Find where the given text appears and provide that cell's center as [X, Y] coordinate. 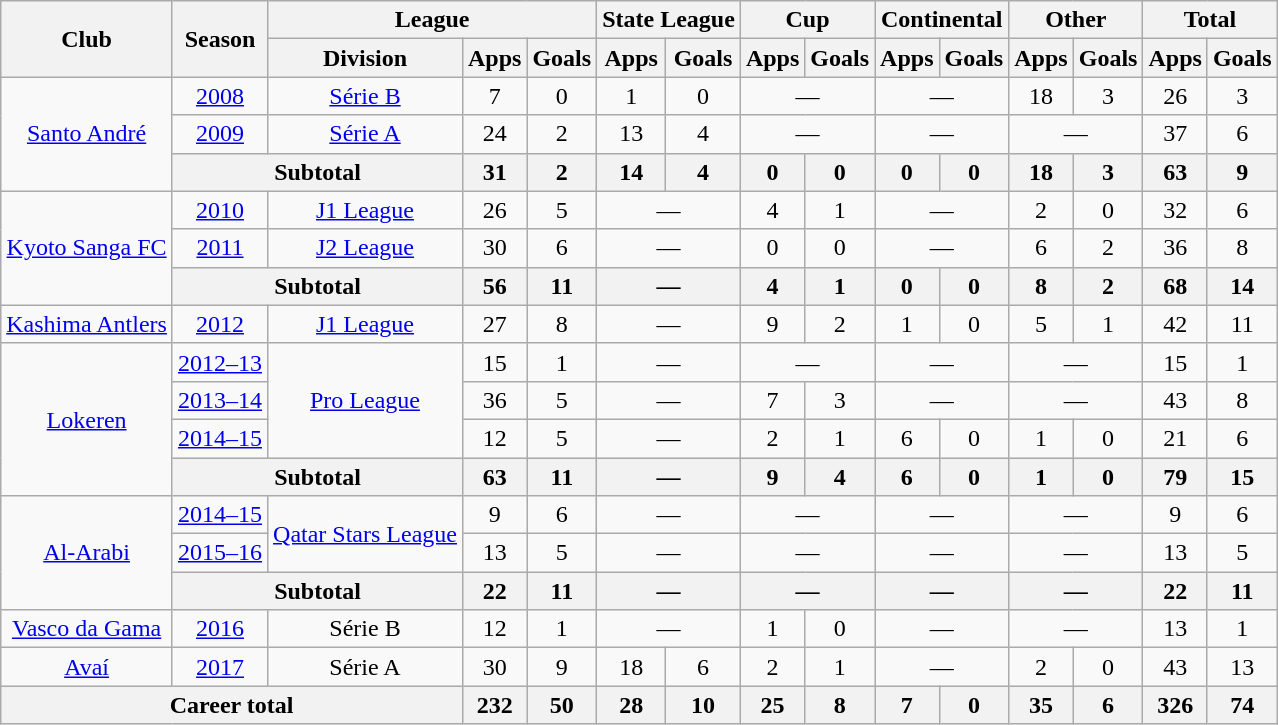
2016 [220, 629]
35 [1041, 705]
Pro League [366, 400]
Qatar Stars League [366, 534]
Kashima Antlers [87, 324]
2008 [220, 96]
Continental [942, 20]
28 [632, 705]
21 [1175, 438]
10 [704, 705]
31 [494, 172]
2015–16 [220, 553]
2011 [220, 248]
42 [1175, 324]
32 [1175, 210]
J2 League [366, 248]
2013–14 [220, 400]
Club [87, 39]
2012 [220, 324]
Al-Arabi [87, 553]
State League [669, 20]
2009 [220, 134]
League [432, 20]
Division [366, 58]
27 [494, 324]
2017 [220, 667]
74 [1242, 705]
56 [494, 286]
232 [494, 705]
Lokeren [87, 419]
2012–13 [220, 362]
79 [1175, 477]
50 [562, 705]
Cup [807, 20]
Avaí [87, 667]
Kyoto Sanga FC [87, 248]
24 [494, 134]
326 [1175, 705]
25 [772, 705]
37 [1175, 134]
68 [1175, 286]
Vasco da Gama [87, 629]
Other [1076, 20]
2010 [220, 210]
Career total [232, 705]
Santo André [87, 134]
Season [220, 39]
Total [1210, 20]
